Pinpoint the cell where the given text exists, returning its (x, y) midpoint coordinate. 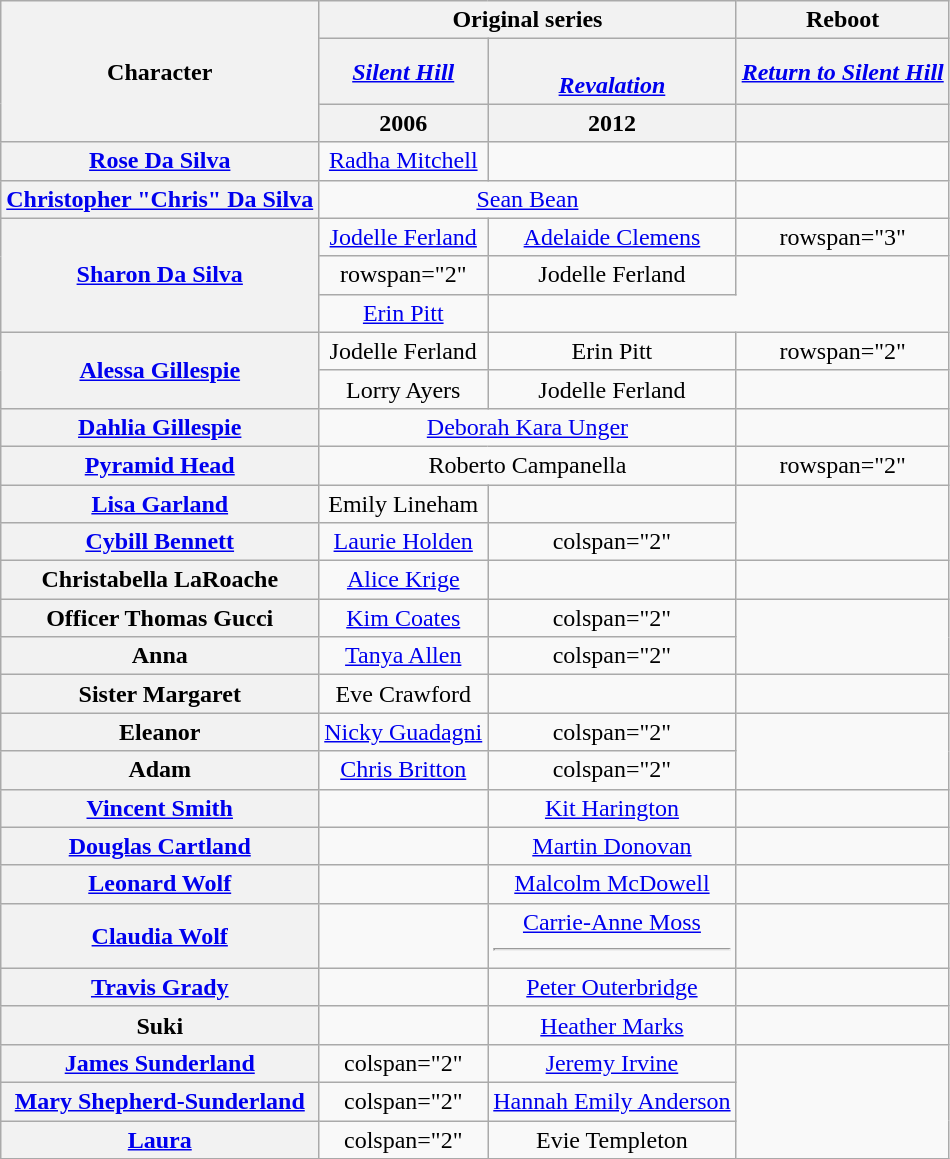
Hannah Emily Anderson (612, 1101)
Officer Thomas Gucci (160, 618)
Peter Outerbridge (612, 987)
Tanya Allen (404, 656)
Silent Hill (404, 72)
Rose Da Silva (160, 161)
Emily Lineham (404, 503)
Vincent Smith (160, 808)
rowspan="3" (842, 237)
Dahlia Gillespie (160, 427)
Christopher "Chris" Da Silva (160, 199)
Malcolm McDowell (612, 884)
Heather Marks (612, 1025)
James Sunderland (160, 1063)
Sister Margaret (160, 694)
Chris Britton (404, 770)
Sharon Da Silva (160, 275)
Travis Grady (160, 987)
Anna (160, 656)
Revalation (612, 72)
Lisa Garland (160, 503)
Alessa Gillespie (160, 370)
Kim Coates (404, 618)
Reboot (842, 20)
2012 (612, 123)
Adam (160, 770)
Cybill Bennett (160, 542)
Sean Bean (528, 199)
Leonard Wolf (160, 884)
Mary Shepherd-Sunderland (160, 1101)
Laurie Holden (404, 542)
Roberto Campanella (528, 465)
Carrie-Anne Moss (612, 936)
Jeremy Irvine (612, 1063)
Adelaide Clemens (612, 237)
Claudia Wolf (160, 936)
Original series (528, 20)
Alice Krige (404, 580)
Evie Templeton (612, 1139)
Nicky Guadagni (404, 732)
Lorry Ayers (404, 389)
Kit Harington (612, 808)
Suki (160, 1025)
Character (160, 72)
Laura (160, 1139)
Pyramid Head (160, 465)
Douglas Cartland (160, 846)
Eleanor (160, 732)
2006 (404, 123)
Return to Silent Hill (842, 72)
Eve Crawford (404, 694)
Christabella LaRoache (160, 580)
Radha Mitchell (404, 161)
Deborah Kara Unger (528, 427)
Martin Donovan (612, 846)
